Determine the (X, Y) coordinate at the center of the cell enclosing the given text.  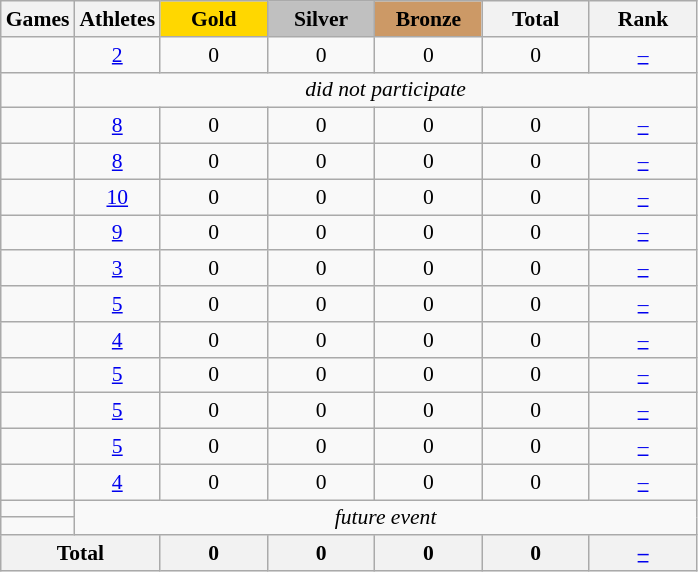
Games (38, 19)
2 (117, 55)
9 (117, 233)
did not participate (385, 90)
Silver (320, 19)
Rank (642, 19)
Gold (214, 19)
Athletes (117, 19)
future event (385, 518)
Bronze (428, 19)
10 (117, 197)
3 (117, 269)
